For the text-containing cell, return its midpoint in [x, y] coordinate format. 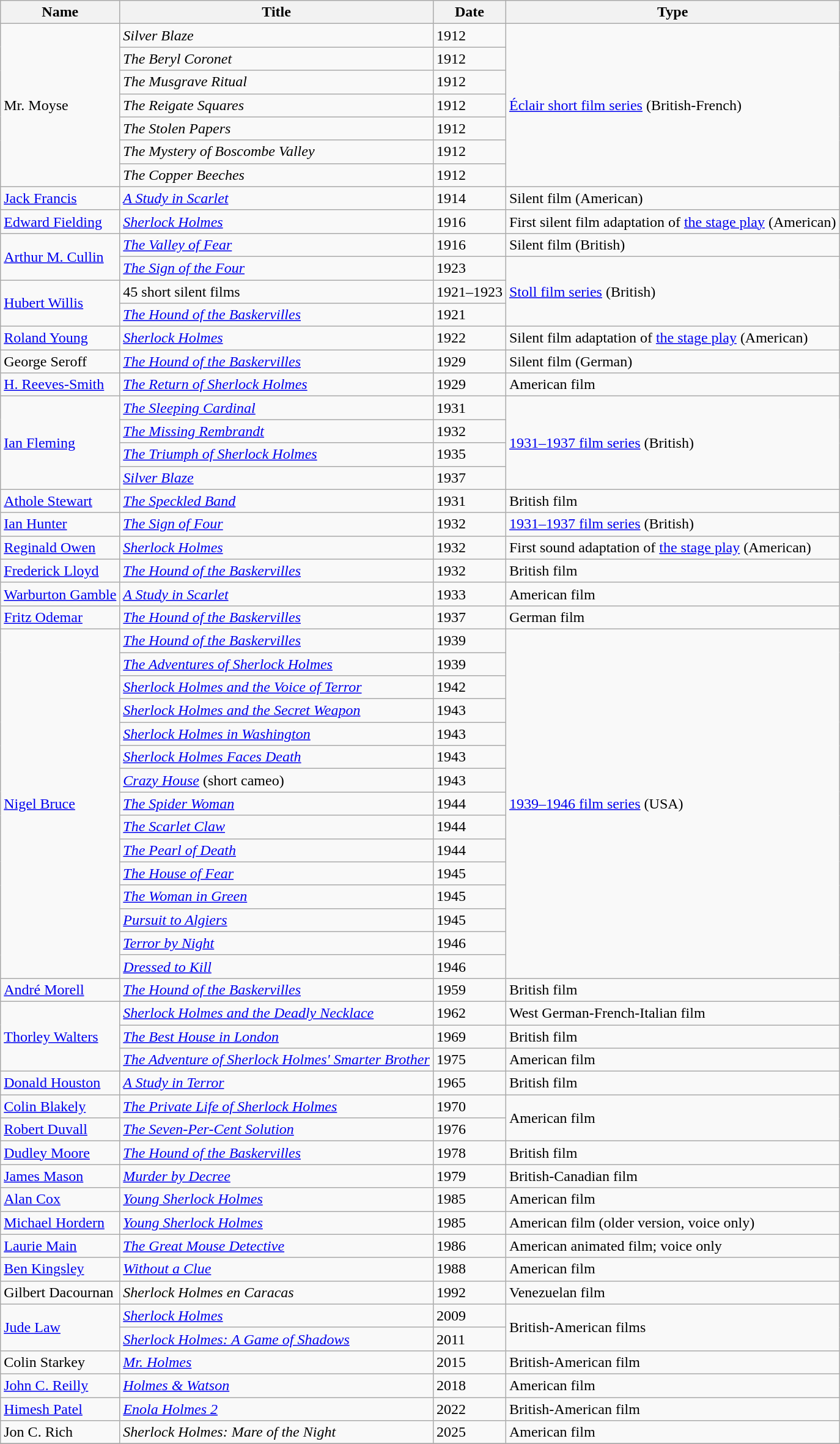
Pursuit to Algiers [276, 920]
2018 [470, 1385]
Ian Hunter [60, 524]
The Seven-Per-Cent Solution [276, 1130]
1969 [470, 1037]
The Speckled Band [276, 501]
Éclair short film series (British-French) [672, 105]
Holmes & Watson [276, 1385]
Sherlock Holmes en Caracas [276, 1292]
1962 [470, 1013]
1992 [470, 1292]
Without a Clue [276, 1269]
1939–1946 film series (USA) [672, 804]
1921 [470, 315]
1986 [470, 1246]
Terror by Night [276, 943]
1923 [470, 268]
1959 [470, 990]
The Adventures of Sherlock Holmes [276, 664]
Silent film adaptation of the stage play (American) [672, 338]
André Morell [60, 990]
Thorley Walters [60, 1036]
The Best House in London [276, 1037]
1988 [470, 1269]
1979 [470, 1176]
Dressed to Kill [276, 966]
Silent film (American) [672, 198]
Date [470, 12]
James Mason [60, 1176]
The Missing Rembrandt [276, 431]
Laurie Main [60, 1246]
Jude Law [60, 1327]
2025 [470, 1432]
Michael Hordern [60, 1223]
The Valley of Fear [276, 245]
Robert Duvall [60, 1130]
Himesh Patel [60, 1409]
Gilbert Dacournan [60, 1292]
2011 [470, 1339]
The Sign of Four [276, 524]
Fritz Odemar [60, 617]
Frederick Lloyd [60, 571]
1914 [470, 198]
The Woman in Green [276, 897]
H. Reeves-Smith [60, 385]
The Adventure of Sherlock Holmes' Smarter Brother [276, 1060]
Stoll film series (British) [672, 291]
The House of Fear [276, 873]
The Sign of the Four [276, 268]
The Private Life of Sherlock Holmes [276, 1106]
Colin Blakely [60, 1106]
The Great Mouse Detective [276, 1246]
2009 [470, 1316]
The Copper Beeches [276, 175]
First silent film adaptation of the stage play (American) [672, 221]
Roland Young [60, 338]
John C. Reilly [60, 1385]
A Study in Terror [276, 1083]
1922 [470, 338]
The Reigate Squares [276, 105]
Title [276, 12]
Ian Fleming [60, 443]
Dudley Moore [60, 1153]
Sherlock Holmes in Washington [276, 734]
Name [60, 12]
Type [672, 12]
Sherlock Holmes and the Deadly Necklace [276, 1013]
Alan Cox [60, 1199]
Nigel Bruce [60, 804]
The Triumph of Sherlock Holmes [276, 454]
2022 [470, 1409]
1935 [470, 454]
First sound adaptation of the stage play (American) [672, 547]
German film [672, 617]
British-American films [672, 1327]
1933 [470, 594]
The Sleeping Cardinal [276, 408]
Warburton Gamble [60, 594]
Sherlock Holmes Faces Death [276, 757]
Reginald Owen [60, 547]
Murder by Decree [276, 1176]
Donald Houston [60, 1083]
Mr. Moyse [60, 105]
Jack Francis [60, 198]
Mr. Holmes [276, 1362]
Edward Fielding [60, 221]
Sherlock Holmes and the Voice of Terror [276, 687]
The Stolen Papers [276, 128]
2015 [470, 1362]
British-Canadian film [672, 1176]
The Return of Sherlock Holmes [276, 385]
American film (older version, voice only) [672, 1223]
The Spider Woman [276, 804]
Sherlock Holmes: Mare of the Night [276, 1432]
The Musgrave Ritual [276, 82]
Silent film (German) [672, 361]
1965 [470, 1083]
Enola Holmes 2 [276, 1409]
Ben Kingsley [60, 1269]
1921–1923 [470, 292]
1942 [470, 687]
Hubert Willis [60, 303]
1978 [470, 1153]
The Pearl of Death [276, 850]
Venezuelan film [672, 1292]
Silent film (British) [672, 245]
Colin Starkey [60, 1362]
Jon C. Rich [60, 1432]
George Seroff [60, 361]
The Beryl Coronet [276, 59]
45 short silent films [276, 292]
The Scarlet Claw [276, 827]
Sherlock Holmes: A Game of Shadows [276, 1339]
American animated film; voice only [672, 1246]
The Mystery of Boscombe Valley [276, 152]
Arthur M. Cullin [60, 256]
Sherlock Holmes and the Secret Weapon [276, 711]
1970 [470, 1106]
1975 [470, 1060]
Athole Stewart [60, 501]
1976 [470, 1130]
Crazy House (short cameo) [276, 780]
West German-French-Italian film [672, 1013]
